Extract the (X, Y) coordinate from the center of the cell holding the provided text.  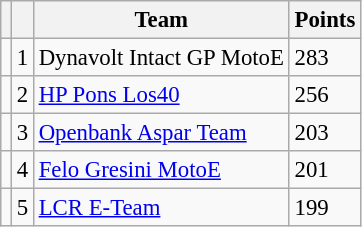
LCR E-Team (161, 208)
256 (324, 95)
Team (161, 20)
HP Pons Los40 (161, 95)
203 (324, 133)
199 (324, 208)
Openbank Aspar Team (161, 133)
201 (324, 170)
Felo Gresini MotoE (161, 170)
Dynavolt Intact GP MotoE (161, 58)
5 (22, 208)
1 (22, 58)
Points (324, 20)
4 (22, 170)
283 (324, 58)
2 (22, 95)
3 (22, 133)
